Locate the cell with the specified text and output its [X, Y] center coordinate. 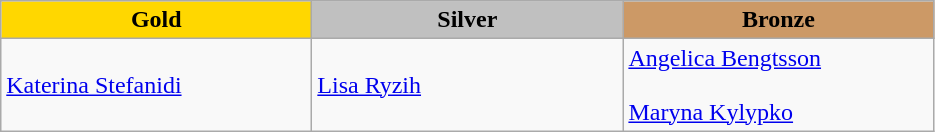
Lisa Ryzih [468, 85]
Gold [156, 20]
Katerina Stefanidi [156, 85]
Bronze [778, 20]
Silver [468, 20]
Angelica BengtssonMaryna Kylypko [778, 85]
